Return the (x, y) coordinate for the center point of the cell that contains the specified text.  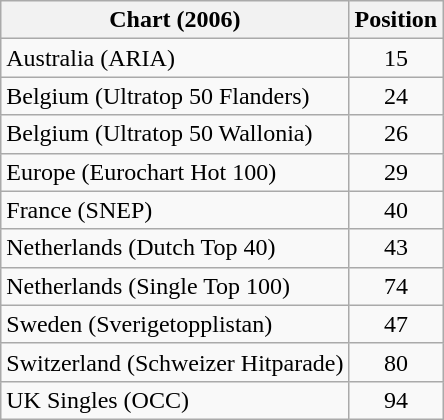
Belgium (Ultratop 50 Flanders) (175, 96)
47 (396, 324)
France (SNEP) (175, 210)
Sweden (Sverigetopplistan) (175, 324)
29 (396, 172)
40 (396, 210)
Belgium (Ultratop 50 Wallonia) (175, 134)
Australia (ARIA) (175, 58)
Netherlands (Single Top 100) (175, 286)
80 (396, 362)
Switzerland (Schweizer Hitparade) (175, 362)
Chart (2006) (175, 20)
94 (396, 400)
Position (396, 20)
74 (396, 286)
43 (396, 248)
26 (396, 134)
UK Singles (OCC) (175, 400)
24 (396, 96)
Netherlands (Dutch Top 40) (175, 248)
15 (396, 58)
Europe (Eurochart Hot 100) (175, 172)
